Provide the [x, y] coordinate of the cell's center where the given text is located.  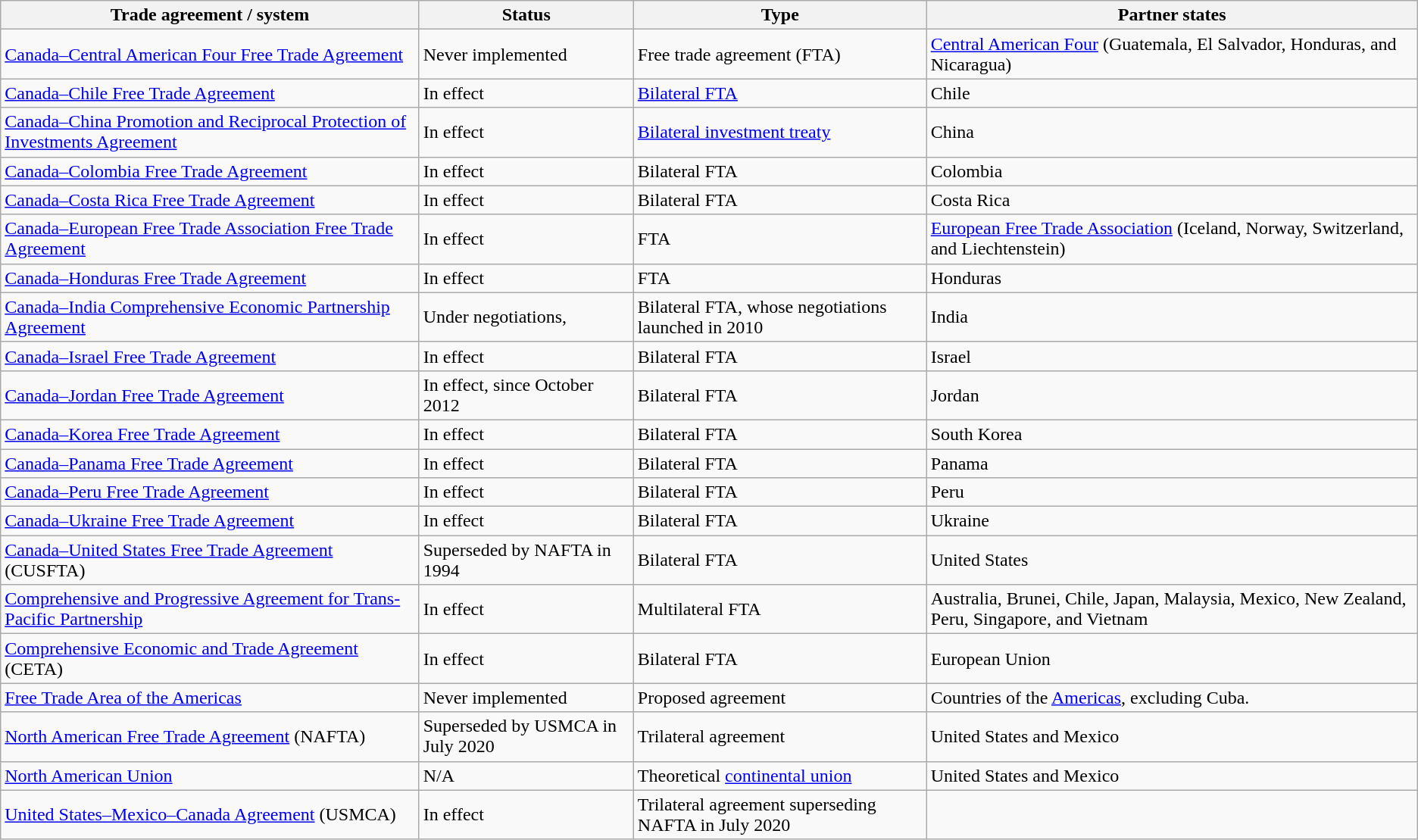
United States [1172, 561]
Countries of the Americas, excluding Cuba. [1172, 698]
Multilateral FTA [780, 609]
North American Free Trade Agreement (NAFTA) [210, 736]
Trilateral agreement [780, 736]
Superseded by USMCA in July 2020 [526, 736]
Canada–Korea Free Trade Agreement [210, 434]
North American Union [210, 776]
Status [526, 15]
United States–Mexico–Canada Agreement (USMCA) [210, 815]
Bilateral investment treaty [780, 132]
Canada–European Free Trade Association Free Trade Agreement [210, 239]
Costa Rica [1172, 200]
Chile [1172, 93]
Panama [1172, 463]
Honduras [1172, 278]
Central American Four (Guatemala, El Salvador, Honduras, and Nicaragua) [1172, 55]
Proposed agreement [780, 698]
Canada–Israel Free Trade Agreement [210, 356]
Ukraine [1172, 521]
China [1172, 132]
India [1172, 317]
Free Trade Area of the Americas [210, 698]
Canada–United States Free Trade Agreement (CUSFTA) [210, 561]
Trilateral agreement superseding NAFTA in July 2020 [780, 815]
Comprehensive and Progressive Agreement for Trans-Pacific Partnership [210, 609]
In effect, since October 2012 [526, 395]
Bilateral FTA, whose negotiations launched in 2010 [780, 317]
Canada–Costa Rica Free Trade Agreement [210, 200]
Australia, Brunei, Chile, Japan, Malaysia, Mexico, New Zealand, Peru, Singapore, and Vietnam [1172, 609]
Comprehensive Economic and Trade Agreement (CETA) [210, 659]
Under negotiations, [526, 317]
South Korea [1172, 434]
Partner states [1172, 15]
Canada–Peru Free Trade Agreement [210, 492]
Type [780, 15]
Canada–Jordan Free Trade Agreement [210, 395]
Colombia [1172, 171]
Canada–Ukraine Free Trade Agreement [210, 521]
Superseded by NAFTA in 1994 [526, 561]
Canada–China Promotion and Reciprocal Protection of Investments Agreement [210, 132]
N/A [526, 776]
Trade agreement / system [210, 15]
Canada–Central American Four Free Trade Agreement [210, 55]
Israel [1172, 356]
Free trade agreement (FTA) [780, 55]
European Union [1172, 659]
Theoretical continental union [780, 776]
European Free Trade Association (Iceland, Norway, Switzerland, and Liechtenstein) [1172, 239]
Canada–Panama Free Trade Agreement [210, 463]
Canada–Honduras Free Trade Agreement [210, 278]
Canada–India Comprehensive Economic Partnership Agreement [210, 317]
Jordan [1172, 395]
Canada–Colombia Free Trade Agreement [210, 171]
Canada–Chile Free Trade Agreement [210, 93]
Peru [1172, 492]
